Detect which cell encompasses the target text, then output its [X, Y] center coordinate. 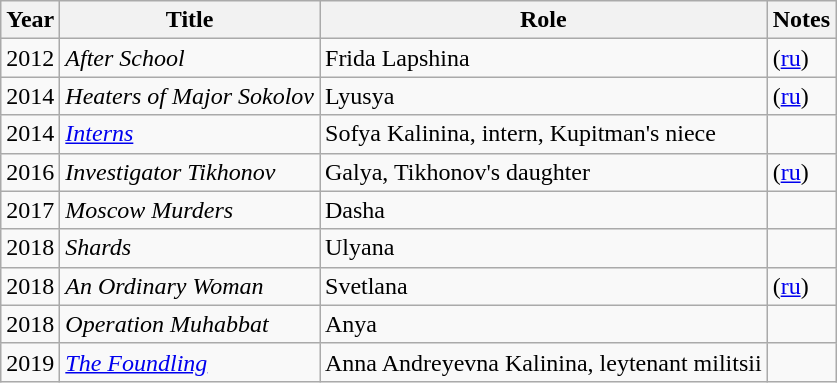
Svetlana [544, 286]
Investigator Tikhonov [190, 172]
Shards [190, 248]
The Foundling [190, 362]
2017 [30, 210]
Ulyana [544, 248]
Heaters of Major Sokolov [190, 96]
Sofya Kalinina, intern, Kupitman's niece [544, 134]
Year [30, 20]
After School [190, 58]
Moscow Murders [190, 210]
Galya, Tikhonov's daughter [544, 172]
Frida Lapshina [544, 58]
2016 [30, 172]
Lyusya [544, 96]
2012 [30, 58]
Dasha [544, 210]
Interns [190, 134]
Operation Muhabbat [190, 324]
Anya [544, 324]
Notes [801, 20]
Anna Andreyevna Kalinina, leytenant militsii [544, 362]
2019 [30, 362]
Title [190, 20]
Role [544, 20]
An Ordinary Woman [190, 286]
